Find where the given text appears and provide that cell's center as [X, Y] coordinate. 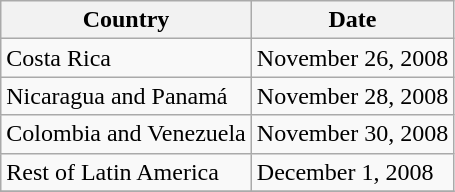
November 26, 2008 [352, 58]
November 28, 2008 [352, 96]
Rest of Latin America [126, 172]
November 30, 2008 [352, 134]
Nicaragua and Panamá [126, 96]
Date [352, 20]
Costa Rica [126, 58]
Country [126, 20]
Colombia and Venezuela [126, 134]
December 1, 2008 [352, 172]
